For the text-containing cell, return its midpoint in [X, Y] coordinate format. 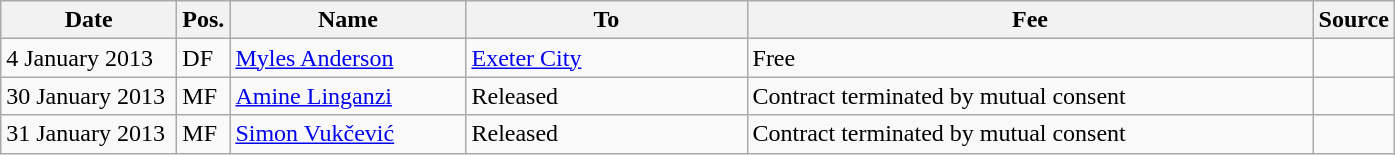
To [606, 20]
30 January 2013 [89, 96]
Simon Vukčević [348, 134]
Date [89, 20]
Pos. [204, 20]
Exeter City [606, 58]
Myles Anderson [348, 58]
31 January 2013 [89, 134]
Name [348, 20]
DF [204, 58]
Source [1354, 20]
Free [1030, 58]
4 January 2013 [89, 58]
Amine Linganzi [348, 96]
Fee [1030, 20]
